Locate the cell with the specified text and output its [X, Y] center coordinate. 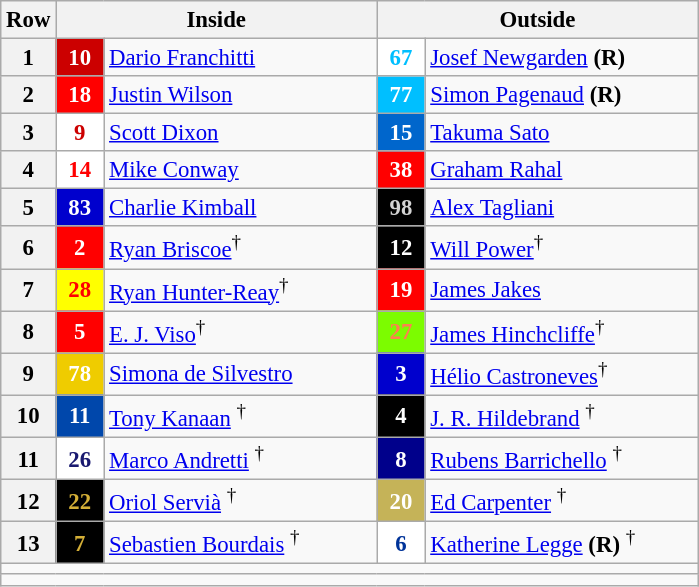
98 [401, 208]
Tony Kanaan † [240, 416]
38 [401, 170]
Inside [216, 20]
Ed Carpenter † [562, 501]
Mike Conway [240, 170]
James Hinchcliffe† [562, 332]
83 [80, 208]
Sebastien Bourdais † [240, 543]
Takuma Sato [562, 133]
1 [28, 58]
Scott Dixon [240, 133]
Oriol Servià † [240, 501]
18 [80, 95]
Simon Pagenaud (R) [562, 95]
15 [401, 133]
22 [80, 501]
Katherine Legge (R) † [562, 543]
J. R. Hildebrand † [562, 416]
Hélio Castroneves† [562, 374]
Row [28, 20]
Alex Tagliani [562, 208]
19 [401, 290]
Ryan Hunter-Reay† [240, 290]
E. J. Viso† [240, 332]
28 [80, 290]
James Jakes [562, 290]
Marco Andretti † [240, 458]
78 [80, 374]
Outside [538, 20]
77 [401, 95]
Ryan Briscoe† [240, 247]
Dario Franchitti [240, 58]
Justin Wilson [240, 95]
Charlie Kimball [240, 208]
27 [401, 332]
Graham Rahal [562, 170]
Simona de Silvestro [240, 374]
Rubens Barrichello † [562, 458]
20 [401, 501]
13 [28, 543]
26 [80, 458]
67 [401, 58]
14 [80, 170]
Will Power† [562, 247]
Josef Newgarden (R) [562, 58]
